Provide the (X, Y) coordinate of the cell's center where the given text is located.  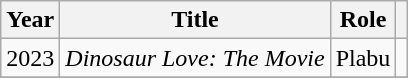
2023 (30, 58)
Role (363, 20)
Title (195, 20)
Year (30, 20)
Dinosaur Love: The Movie (195, 58)
Plabu (363, 58)
